Identify which cell holds the provided text, then report its (x, y) central coordinate. 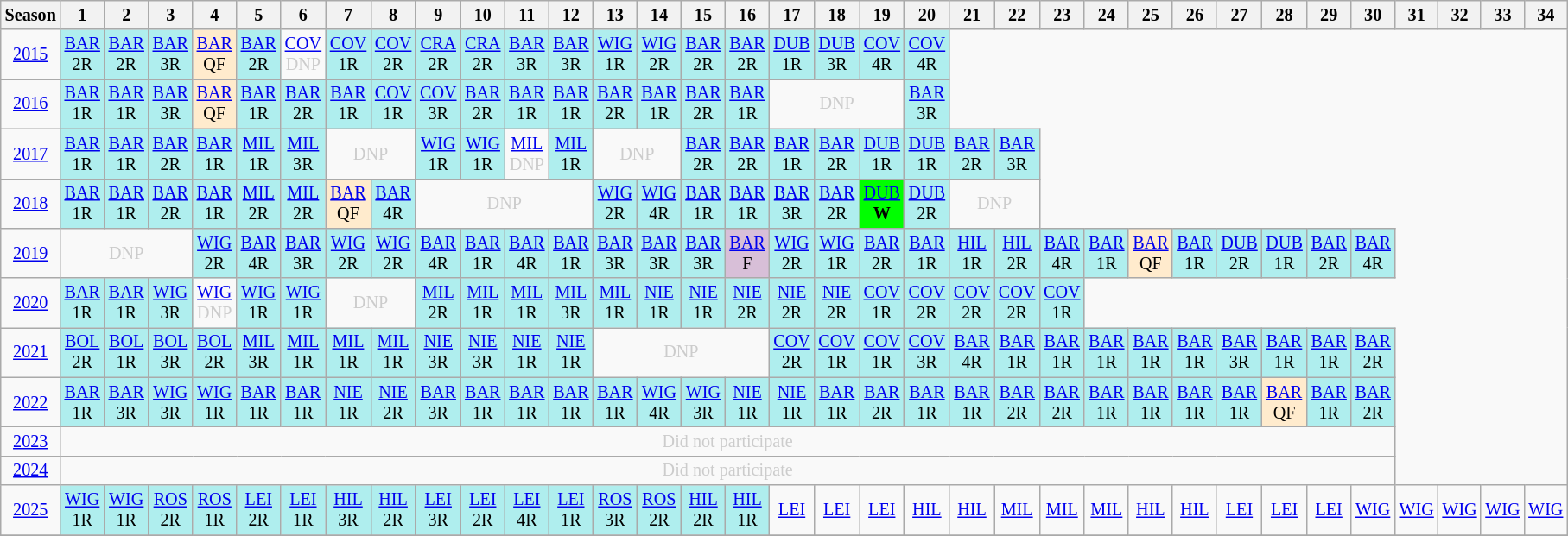
26 (1194, 16)
19 (882, 16)
2022 (31, 402)
2021 (31, 353)
34 (1546, 16)
13 (615, 16)
2015 (31, 54)
LEI4R (527, 510)
15 (703, 16)
ROS1R (214, 510)
DUBW (882, 204)
2016 (31, 104)
2019 (31, 254)
22 (1017, 16)
9 (438, 16)
23 (1062, 16)
4 (214, 16)
6 (303, 16)
2017 (31, 154)
2020 (31, 303)
HIL3R (348, 510)
DUB3R (837, 54)
MILDNP (527, 154)
29 (1329, 16)
18 (837, 16)
2 (126, 16)
BARF (746, 254)
21 (972, 16)
BOL1R (126, 353)
10 (482, 16)
Season (31, 16)
25 (1151, 16)
WIGDNP (214, 303)
7 (348, 16)
5 (259, 16)
33 (1502, 16)
2018 (31, 204)
2023 (31, 442)
8 (393, 16)
24 (1106, 16)
2024 (31, 470)
17 (791, 16)
16 (746, 16)
1 (83, 16)
14 (658, 16)
31 (1417, 16)
2025 (31, 510)
COVDNP (303, 54)
12 (570, 16)
27 (1239, 16)
LEI3R (438, 510)
ROS3R (615, 510)
28 (1285, 16)
11 (527, 16)
BOL3R (171, 353)
30 (1374, 16)
3 (171, 16)
32 (1460, 16)
20 (927, 16)
